From the cell containing the given text, extract its center point as (X, Y) coordinate. 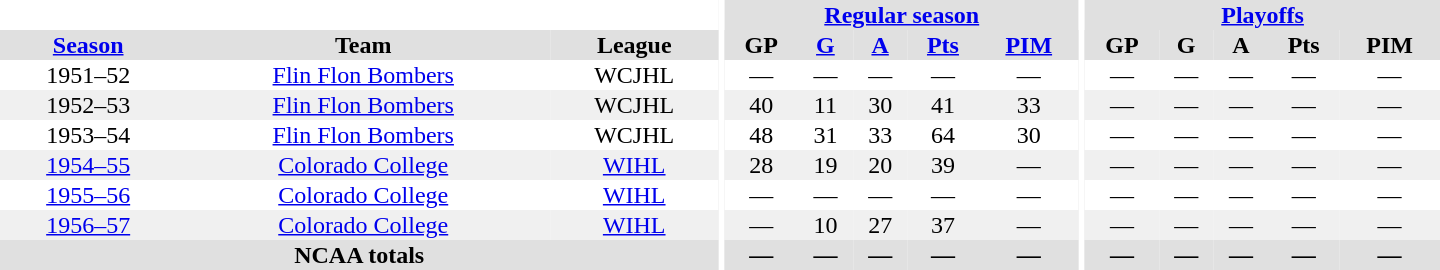
League (634, 45)
28 (761, 165)
37 (944, 225)
1951–52 (88, 75)
1956–57 (88, 225)
19 (826, 165)
11 (826, 105)
39 (944, 165)
Team (363, 45)
1953–54 (88, 135)
Season (88, 45)
Playoffs (1262, 15)
48 (761, 135)
NCAA totals (359, 255)
31 (826, 135)
1952–53 (88, 105)
20 (880, 165)
64 (944, 135)
1955–56 (88, 195)
10 (826, 225)
41 (944, 105)
40 (761, 105)
27 (880, 225)
1954–55 (88, 165)
Regular season (902, 15)
